Provide the (X, Y) coordinate of the cell's center where the given text is located.  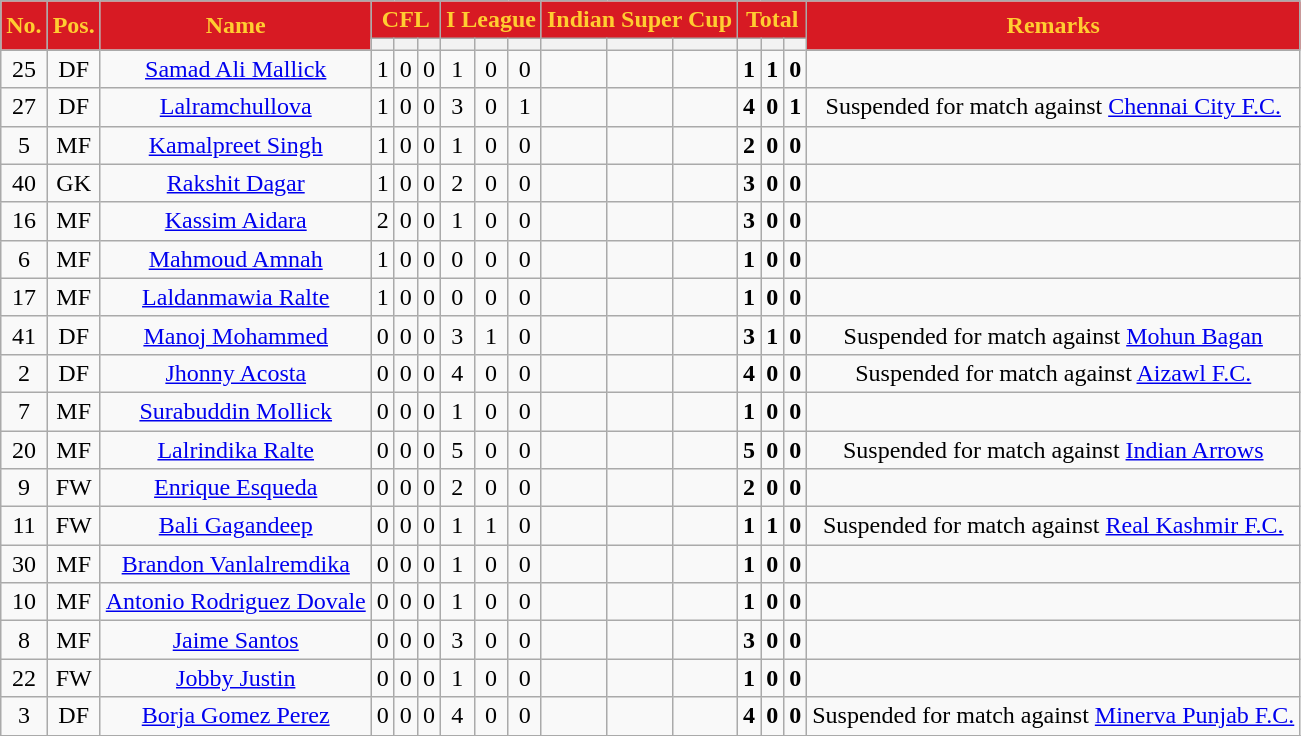
8 (24, 640)
Borja Gomez Perez (236, 716)
25 (24, 69)
No. (24, 26)
Suspended for match against Aizawl F.C. (1054, 373)
Antonio Rodriguez Dovale (236, 602)
Manoj Mohammed (236, 335)
Suspended for match against Indian Arrows (1054, 449)
Jobby Justin (236, 678)
Lalrindika Ralte (236, 449)
Rakshit Dagar (236, 183)
Jhonny Acosta (236, 373)
22 (24, 678)
Enrique Esqueda (236, 488)
Jaime Santos (236, 640)
9 (24, 488)
Kassim Aidara (236, 221)
20 (24, 449)
Name (236, 26)
GK (74, 183)
Laldanmawia Ralte (236, 297)
Suspended for match against Minerva Punjab F.C. (1054, 716)
30 (24, 564)
Lalramchullova (236, 107)
40 (24, 183)
11 (24, 526)
Total (772, 20)
Pos. (74, 26)
Mahmoud Amnah (236, 259)
Kamalpreet Singh (236, 145)
CFL (406, 20)
6 (24, 259)
Suspended for match against Mohun Bagan (1054, 335)
Suspended for match against Real Kashmir F.C. (1054, 526)
Bali Gagandeep (236, 526)
17 (24, 297)
Indian Super Cup (639, 20)
Suspended for match against Chennai City F.C. (1054, 107)
Remarks (1054, 26)
Samad Ali Mallick (236, 69)
I League (490, 20)
27 (24, 107)
Brandon Vanlalremdika (236, 564)
10 (24, 602)
Surabuddin Mollick (236, 411)
7 (24, 411)
16 (24, 221)
41 (24, 335)
